Identify which cell holds the provided text, then report its (x, y) central coordinate. 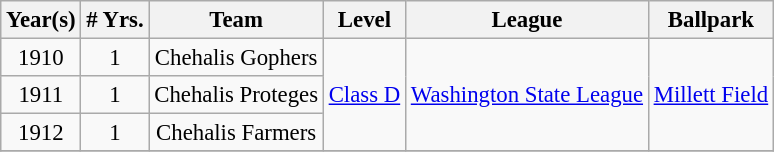
Chehalis Gophers (236, 58)
# Yrs. (115, 20)
League (526, 20)
1911 (41, 95)
Class D (364, 96)
Chehalis Proteges (236, 95)
Millett Field (710, 96)
Ballpark (710, 20)
Year(s) (41, 20)
1910 (41, 58)
Chehalis Farmers (236, 133)
Level (364, 20)
Washington State League (526, 96)
Team (236, 20)
1912 (41, 133)
